From the cell containing the given text, extract its center point as [x, y] coordinate. 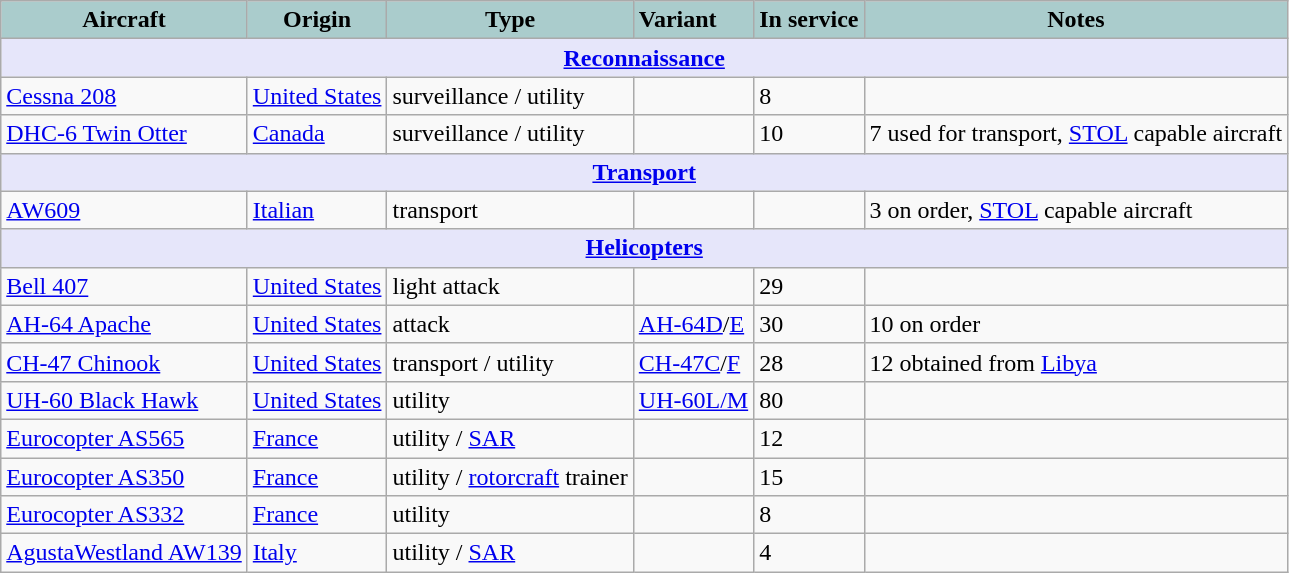
Aircraft [124, 20]
Cessna 208 [124, 96]
CH-47C/F [693, 362]
DHC-6 Twin Otter [124, 134]
80 [809, 400]
Helicopters [644, 248]
12 [809, 438]
Notes [1076, 20]
10 [809, 134]
28 [809, 362]
AH-64 Apache [124, 324]
transport / utility [510, 362]
AgustaWestland AW139 [124, 553]
In service [809, 20]
AW609 [124, 210]
12 obtained from Libya [1076, 362]
Origin [317, 20]
Eurocopter AS332 [124, 515]
30 [809, 324]
AH-64D/E [693, 324]
attack [510, 324]
10 on order [1076, 324]
3 on order, STOL capable aircraft [1076, 210]
light attack [510, 286]
29 [809, 286]
Italy [317, 553]
Reconnaissance [644, 58]
transport [510, 210]
Eurocopter AS565 [124, 438]
4 [809, 553]
Type [510, 20]
CH-47 Chinook [124, 362]
Italian [317, 210]
Variant [693, 20]
UH-60L/M [693, 400]
7 used for transport, STOL capable aircraft [1076, 134]
Bell 407 [124, 286]
UH-60 Black Hawk [124, 400]
Eurocopter AS350 [124, 477]
utility / rotorcraft trainer [510, 477]
Transport [644, 172]
Canada [317, 134]
15 [809, 477]
